Detect which cell encompasses the target text, then output its [x, y] center coordinate. 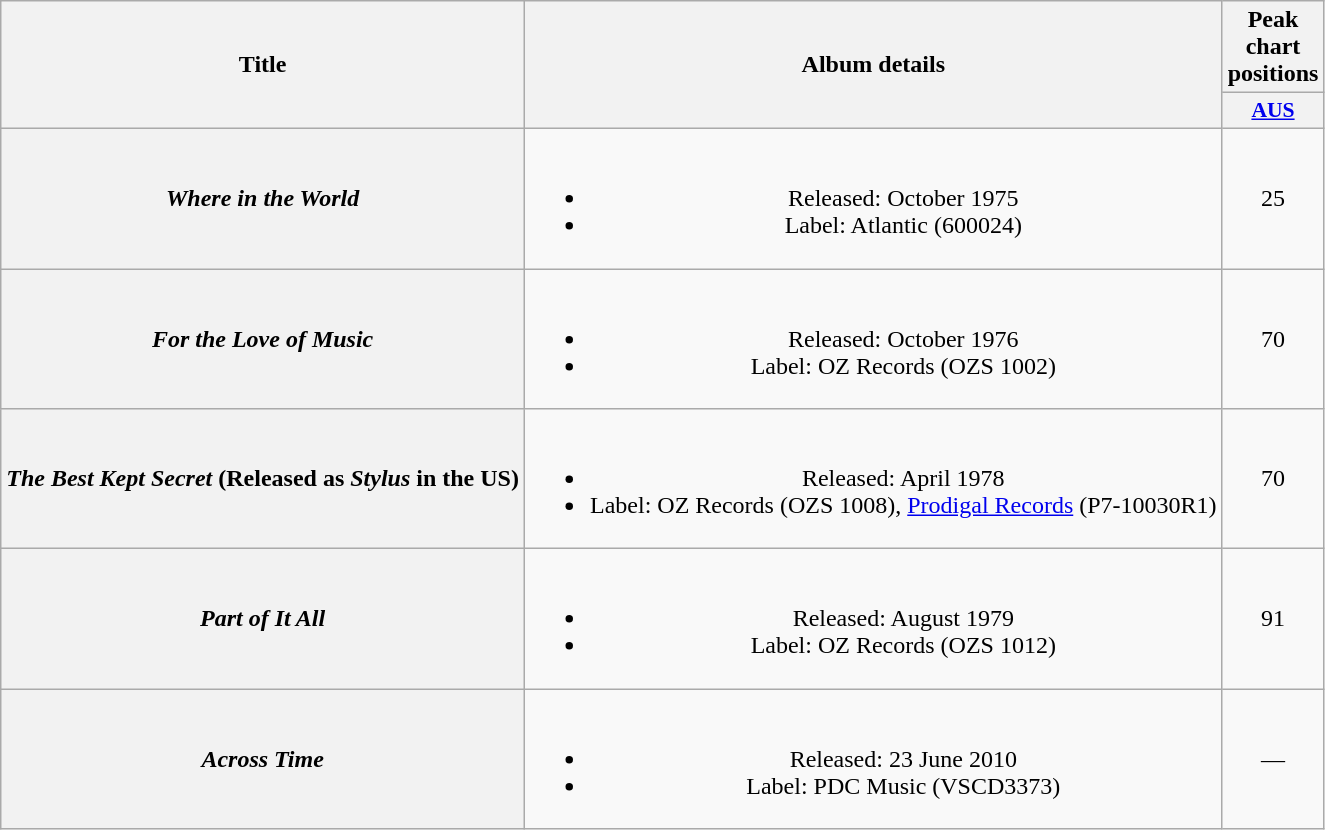
Released: April 1978Label: OZ Records (OZS 1008), Prodigal Records (P7-10030R1) [873, 479]
Released: August 1979Label: OZ Records (OZS 1012) [873, 619]
Released: 23 June 2010Label: PDC Music (VSCD3373) [873, 759]
The Best Kept Secret (Released as Stylus in the US) [263, 479]
— [1273, 759]
Across Time [263, 759]
91 [1273, 619]
Title [263, 65]
Peak chart positions [1273, 47]
25 [1273, 198]
Where in the World [263, 198]
For the Love of Music [263, 338]
Album details [873, 65]
Part of It All [263, 619]
AUS [1273, 111]
Released: October 1975Label: Atlantic (600024) [873, 198]
Released: October 1976Label: OZ Records (OZS 1002) [873, 338]
